For the text-containing cell, return its midpoint in (X, Y) coordinate format. 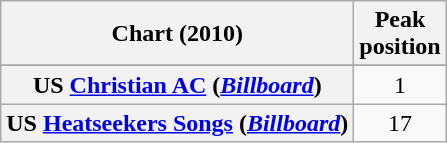
US Heatseekers Songs (Billboard) (178, 123)
Chart (2010) (178, 34)
Peakposition (400, 34)
US Christian AC (Billboard) (178, 85)
1 (400, 85)
17 (400, 123)
